From the cell containing the given text, extract its center point as (x, y) coordinate. 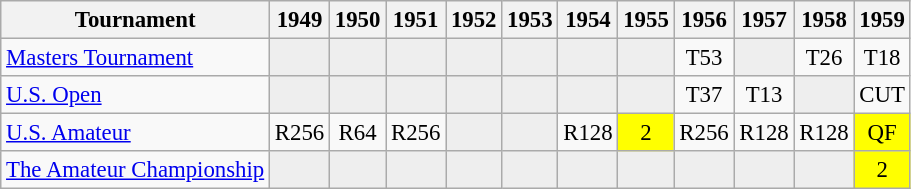
1952 (474, 20)
T53 (704, 58)
T13 (764, 95)
1951 (416, 20)
1949 (300, 20)
R64 (357, 133)
1956 (704, 20)
1953 (530, 20)
1954 (588, 20)
1950 (357, 20)
T37 (704, 95)
QF (882, 133)
U.S. Open (136, 95)
The Amateur Championship (136, 170)
U.S. Amateur (136, 133)
1955 (646, 20)
Masters Tournament (136, 58)
T18 (882, 58)
Tournament (136, 20)
1957 (764, 20)
1958 (824, 20)
1959 (882, 20)
CUT (882, 95)
T26 (824, 58)
